Find where the given text appears and provide that cell's center as (x, y) coordinate. 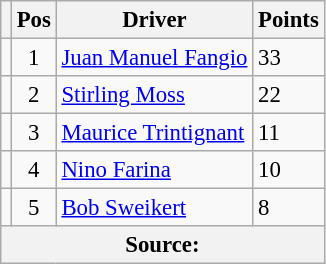
2 (34, 95)
Pos (34, 20)
1 (34, 58)
Maurice Trintignant (154, 133)
11 (288, 133)
Source: (162, 245)
Juan Manuel Fangio (154, 58)
5 (34, 208)
8 (288, 208)
22 (288, 95)
Bob Sweikert (154, 208)
33 (288, 58)
3 (34, 133)
4 (34, 170)
Nino Farina (154, 170)
Points (288, 20)
10 (288, 170)
Driver (154, 20)
Stirling Moss (154, 95)
